Return (X, Y) of the center of cell containing provided text 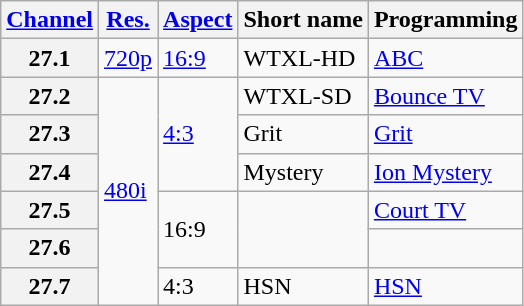
27.3 (50, 134)
Bounce TV (446, 96)
ABC (446, 58)
Ion Mystery (446, 172)
Channel (50, 20)
WTXL-HD (303, 58)
WTXL-SD (303, 96)
27.2 (50, 96)
27.4 (50, 172)
Res. (128, 20)
Programming (446, 20)
720p (128, 58)
27.7 (50, 286)
27.6 (50, 248)
480i (128, 191)
Mystery (303, 172)
Court TV (446, 210)
Short name (303, 20)
27.5 (50, 210)
27.1 (50, 58)
Aspect (198, 20)
